From the cell containing the given text, extract its center point as [X, Y] coordinate. 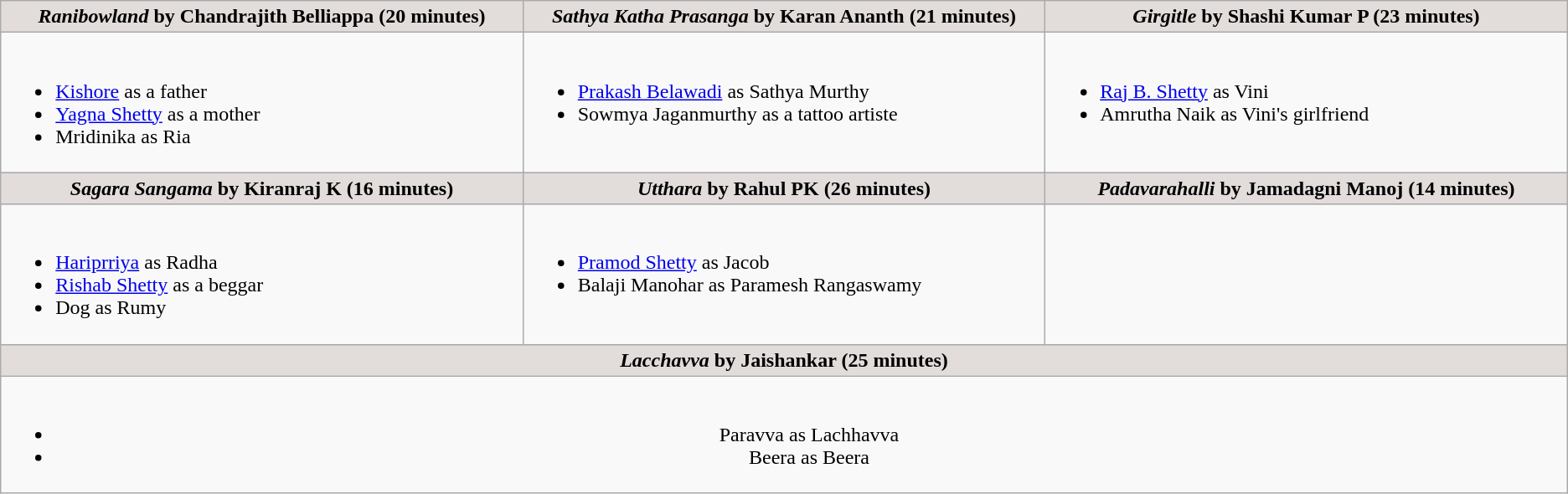
Hariprriya as RadhaRishab Shetty as a beggarDog as Rumy [261, 275]
Sathya Katha Prasanga by Karan Ananth (21 minutes) [784, 17]
Raj B. Shetty as ViniAmrutha Naik as Vini's girlfriend [1307, 102]
Pramod Shetty as JacobBalaji Manohar as Paramesh Rangaswamy [784, 275]
Padavarahalli by Jamadagni Manoj (14 minutes) [1307, 188]
Ranibowland by Chandrajith Belliappa (20 minutes) [261, 17]
Paravva as LachhavvaBeera as Beera [784, 435]
Utthara by Rahul PK (26 minutes) [784, 188]
Lacchavva by Jaishankar (25 minutes) [784, 360]
Sagara Sangama by Kiranraj K (16 minutes) [261, 188]
Kishore as a fatherYagna Shetty as a motherMridinika as Ria [261, 102]
Girgitle by Shashi Kumar P (23 minutes) [1307, 17]
Prakash Belawadi as Sathya MurthySowmya Jaganmurthy as a tattoo artiste [784, 102]
